Determine the (x, y) coordinate at the center of the cell enclosing the given text.  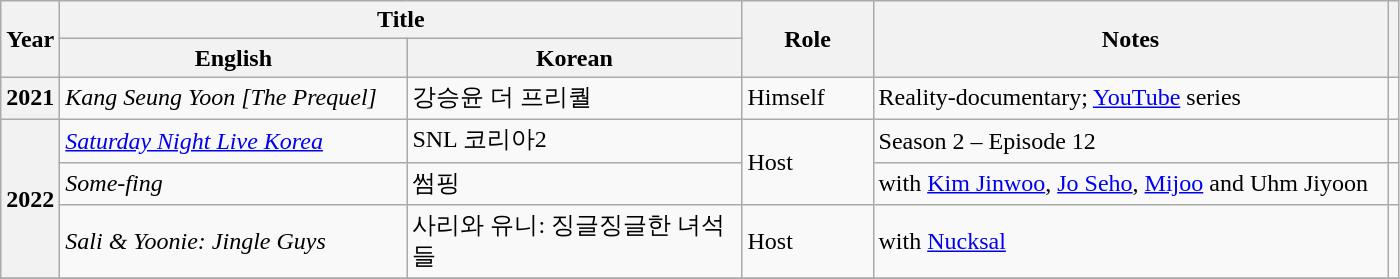
SNL 코리아2 (574, 140)
Year (30, 39)
with Nucksal (1130, 242)
with Kim Jinwoo, Jo Seho, Mijoo and Uhm Jiyoon (1130, 184)
강승윤 더 프리퀄 (574, 98)
썸핑 (574, 184)
Notes (1130, 39)
2022 (30, 198)
Sali & Yoonie: Jingle Guys (234, 242)
Title (401, 20)
Some-fing (234, 184)
Saturday Night Live Korea (234, 140)
Kang Seung Yoon [The Prequel] (234, 98)
Himself (808, 98)
English (234, 58)
2021 (30, 98)
Role (808, 39)
Season 2 – Episode 12 (1130, 140)
사리와 유니: 징글징글한 녀석들 (574, 242)
Reality-documentary; YouTube series (1130, 98)
Korean (574, 58)
